Detect which cell encompasses the target text, then output its [X, Y] center coordinate. 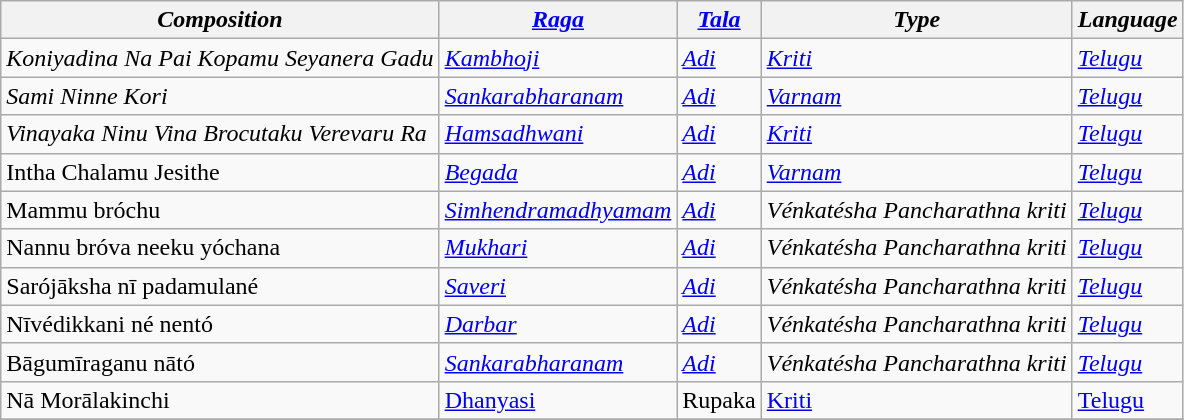
Sami Ninne Kori [220, 96]
Hamsadhwani [558, 134]
Type [916, 20]
Darbar [558, 324]
Bāgumīraganu nātó [220, 362]
Intha Chalamu Jesithe [220, 172]
Mukhari [558, 248]
Mammu bróchu [220, 210]
Kambhoji [558, 58]
Rupaka [719, 400]
Nannu bróva neeku yóchana [220, 248]
Composition [220, 20]
Nā Morālakinchi [220, 400]
Saveri [558, 286]
Koniyadina Na Pai Kopamu Seyanera Gadu [220, 58]
Begada [558, 172]
Vinayaka Ninu Vina Brocutaku Verevaru Ra [220, 134]
Raga [558, 20]
Dhanyasi [558, 400]
Tala [719, 20]
Simhendramadhyamam [558, 210]
Nīvédikkani né nentó [220, 324]
Language [1128, 20]
Sarójāksha nī padamulané [220, 286]
